Search for the cell housing the specified text and yield its [x, y] center coordinate. 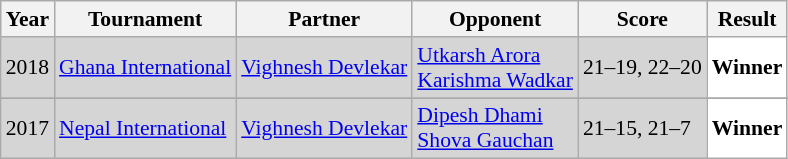
2017 [28, 128]
Opponent [495, 19]
Tournament [145, 19]
Dipesh Dhami Shova Gauchan [495, 128]
Year [28, 19]
2018 [28, 68]
Score [642, 19]
Utkarsh Arora Karishma Wadkar [495, 68]
Ghana International [145, 68]
Partner [324, 19]
21–19, 22–20 [642, 68]
Result [748, 19]
21–15, 21–7 [642, 128]
Nepal International [145, 128]
